Detect which cell encompasses the target text, then output its (x, y) center coordinate. 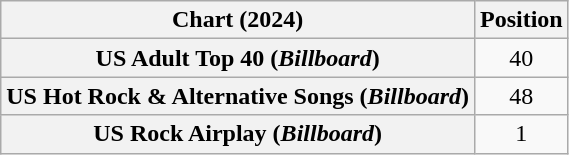
48 (521, 96)
1 (521, 134)
Chart (2024) (238, 20)
40 (521, 58)
US Adult Top 40 (Billboard) (238, 58)
US Rock Airplay (Billboard) (238, 134)
US Hot Rock & Alternative Songs (Billboard) (238, 96)
Position (521, 20)
